Capture the cell that displays the provided text and extract its (x, y) central coordinate. 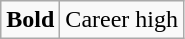
Career high (122, 20)
Bold (30, 20)
